Pinpoint the cell where the given text exists, returning its (X, Y) midpoint coordinate. 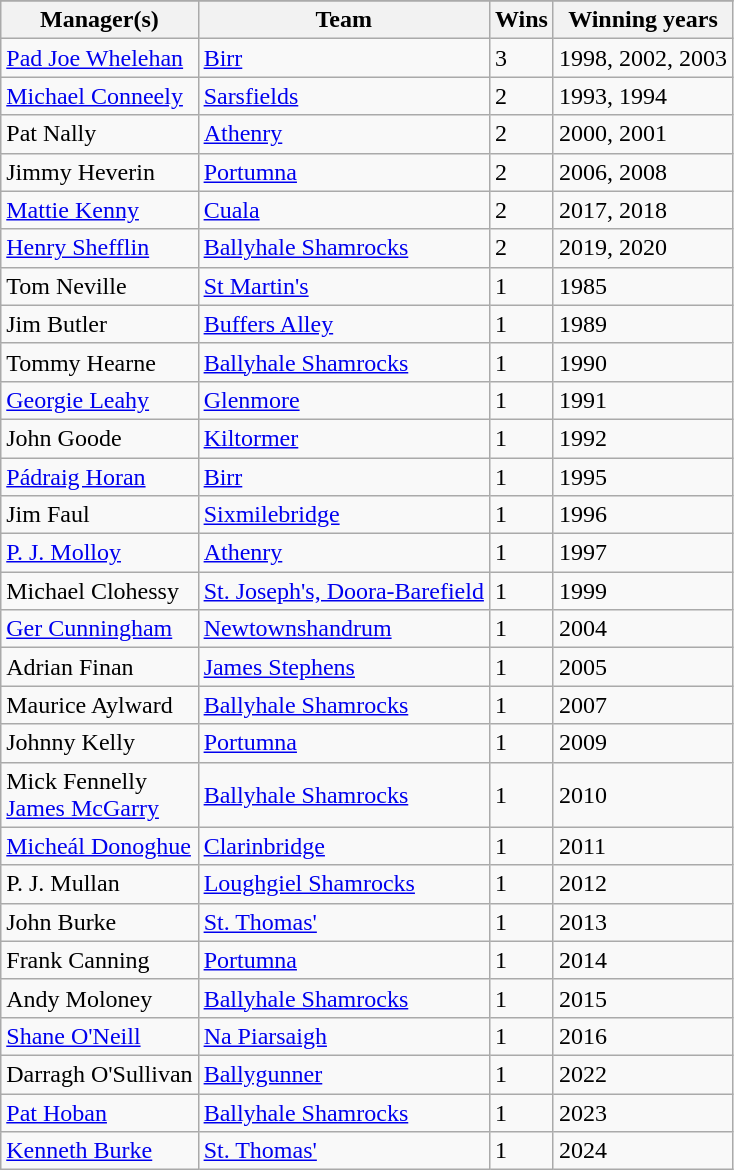
Adrian Finan (100, 667)
1990 (642, 362)
1993, 1994 (642, 96)
Jim Butler (100, 324)
2014 (642, 960)
Wins (521, 20)
2016 (642, 1036)
Georgie Leahy (100, 400)
Loughgiel Shamrocks (344, 884)
Mattie Kenny (100, 210)
P. J. Mullan (100, 884)
Cuala (344, 210)
Winning years (642, 20)
John Goode (100, 438)
Ger Cunningham (100, 629)
James Stephens (344, 667)
2009 (642, 743)
Pad Joe Whelehan (100, 58)
1998, 2002, 2003 (642, 58)
Darragh O'Sullivan (100, 1074)
Na Piarsaigh (344, 1036)
1989 (642, 324)
Sarsfields (344, 96)
1999 (642, 591)
1985 (642, 286)
Jim Faul (100, 515)
Johnny Kelly (100, 743)
2007 (642, 705)
Pádraig Horan (100, 477)
2010 (642, 794)
2019, 2020 (642, 248)
Kenneth Burke (100, 1151)
2011 (642, 846)
Clarinbridge (344, 846)
1997 (642, 553)
1991 (642, 400)
John Burke (100, 922)
Tommy Hearne (100, 362)
2004 (642, 629)
2000, 2001 (642, 134)
St Martin's (344, 286)
Jimmy Heverin (100, 172)
2022 (642, 1074)
2015 (642, 998)
Michael Clohessy (100, 591)
2024 (642, 1151)
1995 (642, 477)
Tom Neville (100, 286)
Mick FennellyJames McGarry (100, 794)
Buffers Alley (344, 324)
Pat Nally (100, 134)
Manager(s) (100, 20)
3 (521, 58)
1996 (642, 515)
Andy Moloney (100, 998)
Shane O'Neill (100, 1036)
St. Joseph's, Doora-Barefield (344, 591)
2017, 2018 (642, 210)
P. J. Molloy (100, 553)
Newtownshandrum (344, 629)
2023 (642, 1113)
Kiltormer (344, 438)
2012 (642, 884)
Henry Shefflin (100, 248)
Frank Canning (100, 960)
Ballygunner (344, 1074)
2013 (642, 922)
2005 (642, 667)
2006, 2008 (642, 172)
Maurice Aylward (100, 705)
Glenmore (344, 400)
1992 (642, 438)
Team (344, 20)
Micheál Donoghue (100, 846)
Pat Hoban (100, 1113)
Michael Conneely (100, 96)
Sixmilebridge (344, 515)
